Determine the [X, Y] coordinate at the center of the cell enclosing the given text.  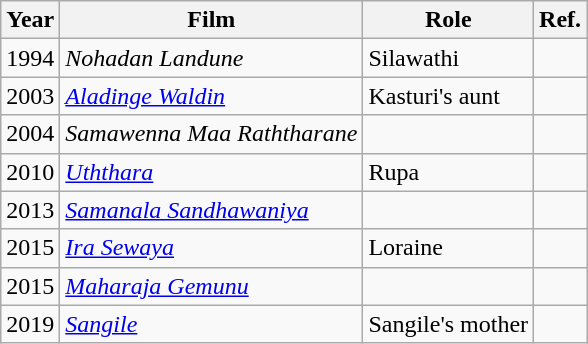
2004 [30, 134]
Film [212, 20]
Kasturi's aunt [448, 96]
Aladinge Waldin [212, 96]
Ira Sewaya [212, 248]
Role [448, 20]
Samanala Sandhawaniya [212, 210]
Silawathi [448, 58]
Ref. [560, 20]
Maharaja Gemunu [212, 286]
Sangile [212, 324]
2003 [30, 96]
Year [30, 20]
Rupa [448, 172]
1994 [30, 58]
Samawenna Maa Raththarane [212, 134]
Loraine [448, 248]
Nohadan Landune [212, 58]
2013 [30, 210]
2019 [30, 324]
2010 [30, 172]
Uththara [212, 172]
Sangile's mother [448, 324]
